Detect which cell encompasses the target text, then output its [X, Y] center coordinate. 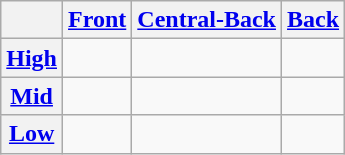
Front [98, 20]
Mid [32, 96]
Central-Back [207, 20]
Back [314, 20]
High [32, 58]
Low [32, 134]
